For the text-containing cell, return its midpoint in [X, Y] coordinate format. 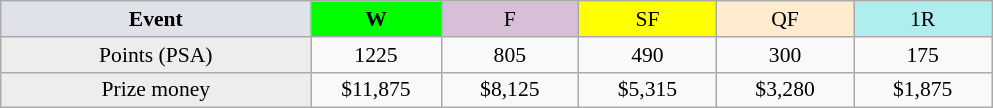
$1,875 [923, 90]
1225 [376, 55]
805 [510, 55]
SF [648, 19]
Prize money [156, 90]
$11,875 [376, 90]
QF [785, 19]
$5,315 [648, 90]
Event [156, 19]
W [376, 19]
175 [923, 55]
300 [785, 55]
1R [923, 19]
490 [648, 55]
F [510, 19]
$3,280 [785, 90]
$8,125 [510, 90]
Points (PSA) [156, 55]
